Locate the cell with the specified text and output its [X, Y] center coordinate. 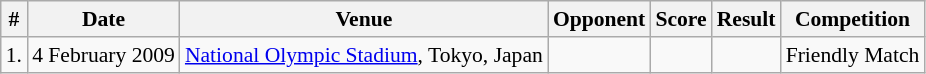
National Olympic Stadium, Tokyo, Japan [364, 55]
Competition [853, 19]
4 February 2009 [104, 55]
Result [746, 19]
Opponent [600, 19]
Score [680, 19]
Venue [364, 19]
Friendly Match [853, 55]
# [14, 19]
1. [14, 55]
Date [104, 19]
